Extract the [x, y] coordinate from the center of the cell holding the provided text.  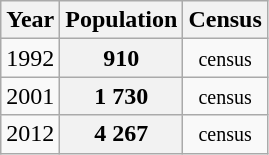
910 [122, 58]
Census [225, 20]
2001 [30, 96]
Year [30, 20]
4 267 [122, 134]
1 730 [122, 96]
1992 [30, 58]
Population [122, 20]
2012 [30, 134]
